Scan for the cell matching the given text and deliver its [x, y] coordinate at center. 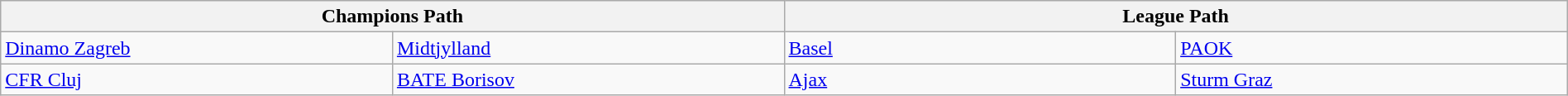
BATE Borisov [588, 79]
PAOK [1372, 48]
League Path [1176, 17]
Ajax [980, 79]
Sturm Graz [1372, 79]
Basel [980, 48]
Dinamo Zagreb [197, 48]
Champions Path [392, 17]
Midtjylland [588, 48]
CFR Cluj [197, 79]
